Extract the (x, y) coordinate from the center of the cell holding the provided text.  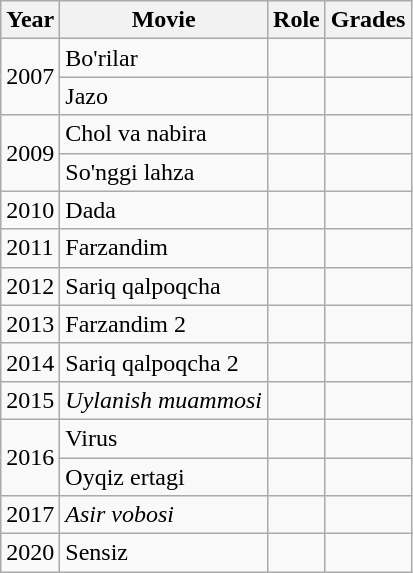
Grades (368, 20)
Dada (164, 210)
Farzandim (164, 248)
Jazo (164, 96)
Sariq qalpoqcha (164, 286)
Asir vobosi (164, 515)
Virus (164, 438)
Role (297, 20)
2020 (30, 553)
2007 (30, 77)
2011 (30, 248)
Year (30, 20)
2016 (30, 457)
2009 (30, 153)
Uylanish muammosi (164, 400)
2010 (30, 210)
2017 (30, 515)
Farzandim 2 (164, 324)
Chol va nabira (164, 134)
Movie (164, 20)
So'nggi lahza (164, 172)
2012 (30, 286)
Bo'rilar (164, 58)
2014 (30, 362)
Sariq qalpoqcha 2 (164, 362)
2013 (30, 324)
2015 (30, 400)
Oyqiz ertagi (164, 477)
Sensiz (164, 553)
